For the text-containing cell, return its midpoint in [X, Y] coordinate format. 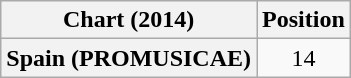
Chart (2014) [129, 20]
14 [304, 58]
Position [304, 20]
Spain (PROMUSICAE) [129, 58]
